Determine the (X, Y) coordinate at the center of the cell enclosing the given text.  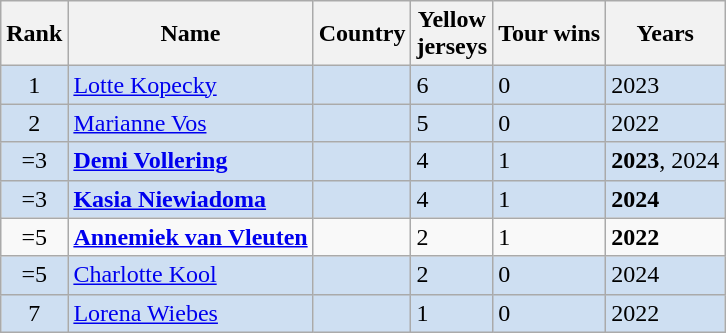
Demi Vollering (190, 161)
Tour wins (550, 34)
6 (452, 85)
2023 (666, 85)
2023, 2024 (666, 161)
Marianne Vos (190, 123)
Lotte Kopecky (190, 85)
Years (666, 34)
Annemiek van Vleuten (190, 237)
Charlotte Kool (190, 275)
7 (34, 313)
Lorena Wiebes (190, 313)
Kasia Niewiadoma (190, 199)
Rank (34, 34)
Name (190, 34)
Country (362, 34)
Yellowjerseys (452, 34)
5 (452, 123)
